Capture the cell that displays the provided text and extract its [x, y] central coordinate. 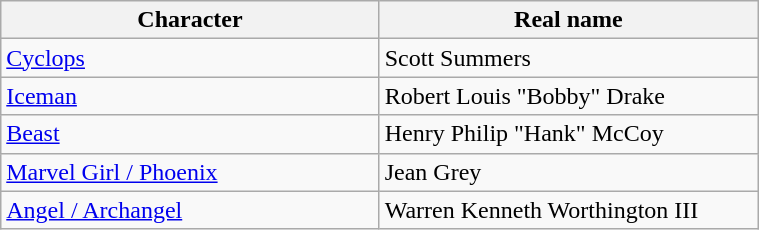
Robert Louis "Bobby" Drake [568, 96]
Henry Philip "Hank" McCoy [568, 134]
Marvel Girl / Phoenix [190, 172]
Character [190, 20]
Jean Grey [568, 172]
Cyclops [190, 58]
Warren Kenneth Worthington III [568, 210]
Beast [190, 134]
Iceman [190, 96]
Scott Summers [568, 58]
Real name [568, 20]
Angel / Archangel [190, 210]
